Find where the given text appears and provide that cell's center as [X, Y] coordinate. 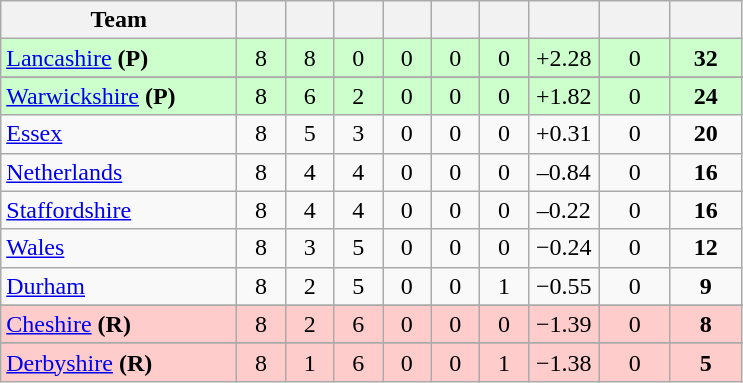
−0.55 [564, 286]
−0.24 [564, 248]
–0.84 [564, 172]
Lancashire (P) [119, 58]
32 [706, 58]
Derbyshire (R) [119, 362]
−1.38 [564, 362]
9 [706, 286]
−1.39 [564, 324]
Cheshire (R) [119, 324]
Durham [119, 286]
Warwickshire (P) [119, 96]
–0.22 [564, 210]
+0.31 [564, 134]
Staffordshire [119, 210]
24 [706, 96]
20 [706, 134]
Essex [119, 134]
12 [706, 248]
Wales [119, 248]
+1.82 [564, 96]
Netherlands [119, 172]
+2.28 [564, 58]
Team [119, 20]
